Determine the [X, Y] coordinate at the center of the cell enclosing the given text.  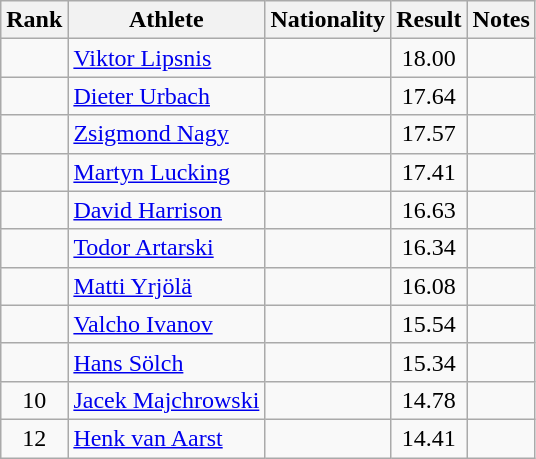
14.78 [429, 400]
16.08 [429, 286]
10 [34, 400]
15.34 [429, 362]
17.64 [429, 96]
Zsigmond Nagy [166, 134]
Matti Yrjölä [166, 286]
14.41 [429, 438]
Valcho Ivanov [166, 324]
17.57 [429, 134]
16.34 [429, 248]
Martyn Lucking [166, 172]
Viktor Lipsnis [166, 58]
Athlete [166, 20]
Hans Sölch [166, 362]
17.41 [429, 172]
Jacek Majchrowski [166, 400]
Result [429, 20]
Rank [34, 20]
16.63 [429, 210]
18.00 [429, 58]
Todor Artarski [166, 248]
David Harrison [166, 210]
Dieter Urbach [166, 96]
15.54 [429, 324]
Henk van Aarst [166, 438]
12 [34, 438]
Notes [501, 20]
Nationality [328, 20]
